Extract the [x, y] coordinate from the center of the cell holding the provided text.  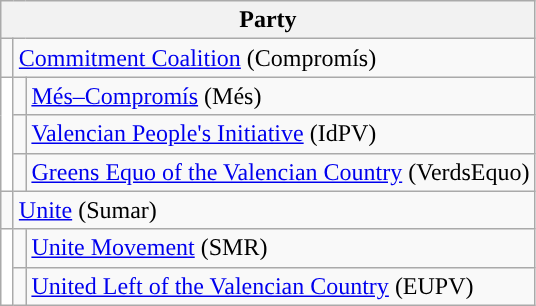
Valencian People's Initiative (IdPV) [280, 134]
Unite (Sumar) [274, 210]
Unite Movement (SMR) [280, 248]
Commitment Coalition (Compromís) [274, 58]
Més–Compromís (Més) [280, 96]
Party [268, 20]
United Left of the Valencian Country (EUPV) [280, 286]
Greens Equo of the Valencian Country (VerdsEquo) [280, 172]
